Determine the [X, Y] coordinate at the center of the cell enclosing the given text.  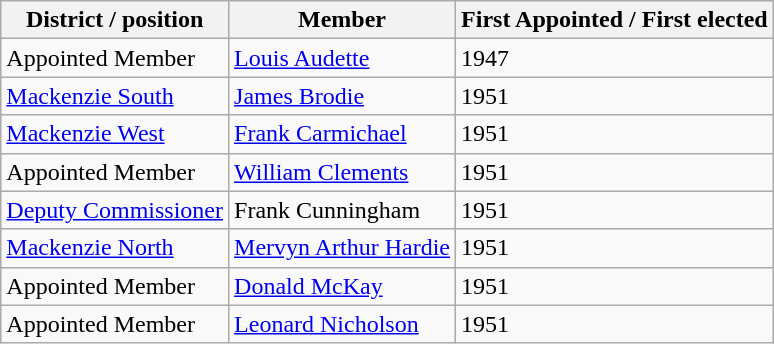
Member [342, 20]
First Appointed / First elected [615, 20]
Frank Carmichael [342, 134]
Louis Audette [342, 58]
Donald McKay [342, 286]
James Brodie [342, 96]
Mackenzie West [115, 134]
Mackenzie North [115, 248]
1947 [615, 58]
District / position [115, 20]
Leonard Nicholson [342, 324]
Mackenzie South [115, 96]
Frank Cunningham [342, 210]
Deputy Commissioner [115, 210]
Mervyn Arthur Hardie [342, 248]
William Clements [342, 172]
